Extract the (x, y) coordinate from the center of the cell holding the provided text.  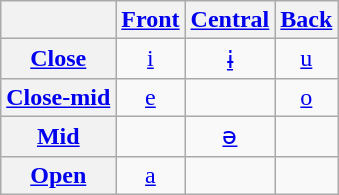
e (150, 97)
o (306, 97)
Open (58, 175)
Back (306, 20)
ə (230, 136)
Front (150, 20)
Mid (58, 136)
a (150, 175)
ɨ (230, 59)
Close-mid (58, 97)
u (306, 59)
Close (58, 59)
Central (230, 20)
i (150, 59)
